Identify which cell holds the provided text, then report its (X, Y) central coordinate. 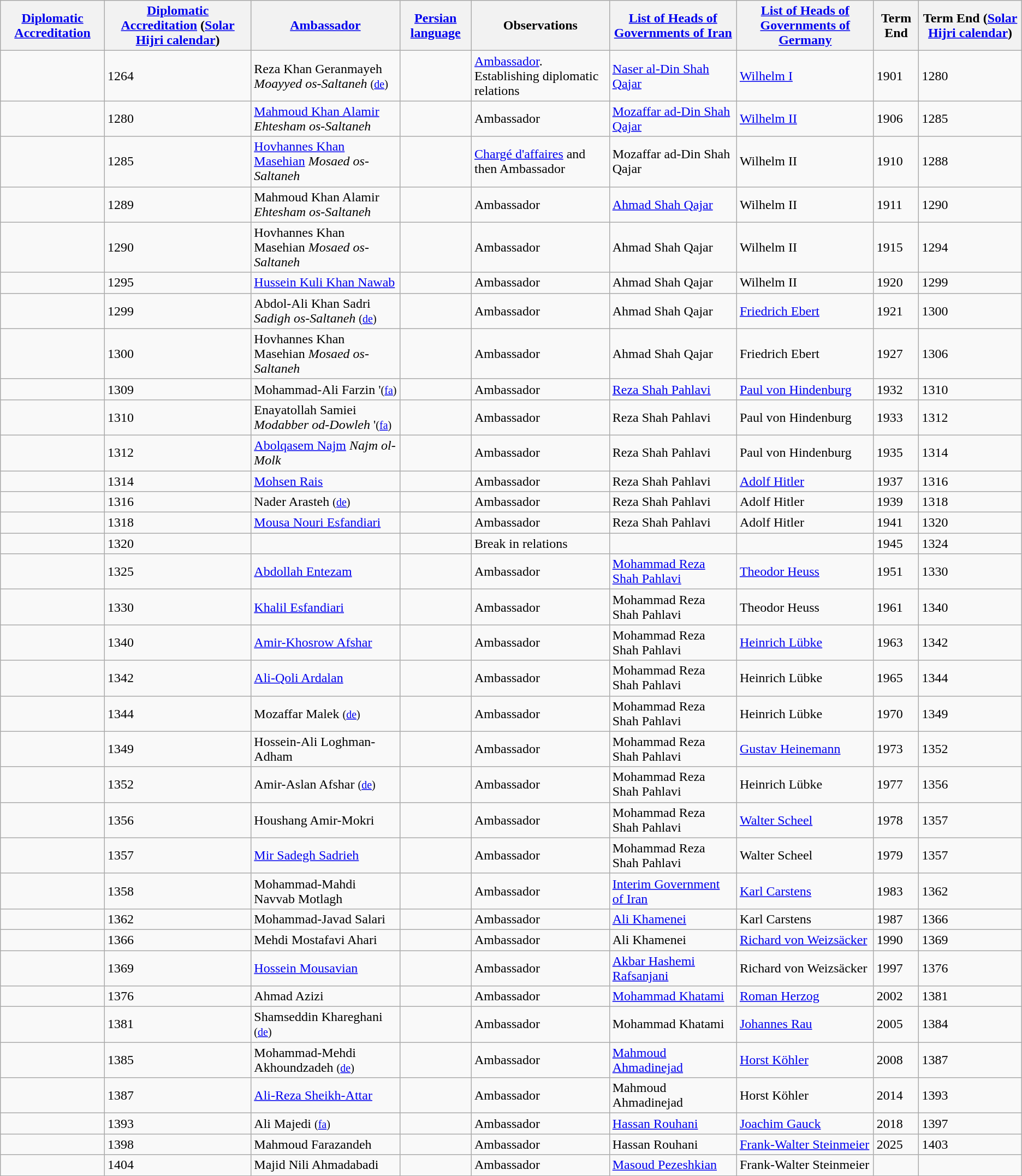
1384 (970, 1025)
1906 (896, 119)
1965 (896, 678)
1951 (896, 572)
2014 (896, 1096)
Term End (Solar Hijri calendar) (970, 26)
Hossein-Ali Loghman-Adham (325, 749)
1987 (896, 919)
Abdollah Entezam (325, 572)
Reza Khan Geranmayeh Moayyed os-Saltaneh (de) (325, 76)
1932 (896, 389)
1937 (896, 481)
1901 (896, 76)
Interim Government of Iran (673, 891)
1295 (177, 283)
Ali-Qoli Ardalan (325, 678)
1910 (896, 162)
Term End (896, 26)
1309 (177, 389)
Ambassador. Establishing diplomatic relations (540, 76)
Break in relations (540, 544)
Enayatollah Samiei Modabber od-Dowleh '(fa) (325, 417)
1403 (970, 1144)
Mohammad-Ali Farzin '(fa) (325, 389)
1289 (177, 204)
1358 (177, 891)
Akbar Hashemi Rafsanjani (673, 968)
Amir-Khosrow Afshar (325, 643)
1979 (896, 856)
1933 (896, 417)
1324 (970, 544)
1920 (896, 283)
Shamseddin Khareghani (de) (325, 1025)
1306 (970, 354)
List of Heads of Governments of Germany (805, 26)
1915 (896, 247)
Wilhelm I (805, 76)
Joachim Gauck (805, 1124)
Masoud Pezeshkian (673, 1165)
1961 (896, 607)
1977 (896, 785)
1385 (177, 1060)
Nader Arasteh (de) (325, 502)
1911 (896, 204)
1921 (896, 311)
1935 (896, 453)
Mohsen Rais (325, 481)
Mahmoud Farazandeh (325, 1144)
Mohammad-Mehdi Akhoundzadeh (de) (325, 1060)
Diplomatic Accreditation (Solar Hijri calendar) (177, 26)
Observations (540, 26)
1945 (896, 544)
Johannes Rau (805, 1025)
Persian language (436, 26)
1264 (177, 76)
1397 (970, 1124)
1939 (896, 502)
Ali Majedi (fa) (325, 1124)
Diplomatic Accreditation (52, 26)
1978 (896, 820)
Roman Herzog (805, 996)
Gustav Heinemann (805, 749)
2008 (896, 1060)
1990 (896, 940)
Mohammad-Javad Salari (325, 919)
Ahmad Azizi (325, 996)
1941 (896, 523)
Mir Sadegh Sadrieh (325, 856)
1294 (970, 247)
Hussein Kuli Khan Nawab (325, 283)
1927 (896, 354)
1404 (177, 1165)
2005 (896, 1025)
Mousa Nouri Esfandiari (325, 523)
2025 (896, 1144)
1288 (970, 162)
1325 (177, 572)
Khalil Esfandiari (325, 607)
1983 (896, 891)
Naser al-Din Shah Qajar (673, 76)
Mozaffar Malek (de) (325, 714)
2018 (896, 1124)
List of Heads of Governments of Iran (673, 26)
1970 (896, 714)
Chargé d'affaires and then Ambassador (540, 162)
Ali-Reza Sheikh-Attar (325, 1096)
Hossein Mousavian (325, 968)
Abolqasem Najm Najm ol-Molk (325, 453)
Mehdi Mostafavi Ahari (325, 940)
Houshang Amir-Mokri (325, 820)
Amir-Aslan Afshar (de) (325, 785)
1963 (896, 643)
1398 (177, 1144)
2002 (896, 996)
Mohammad-Mahdi Navvab Motlagh (325, 891)
1973 (896, 749)
Abdol-Ali Khan Sadri Sadigh os-Saltaneh (de) (325, 311)
1997 (896, 968)
Majid Nili Ahmadabadi (325, 1165)
